Search for the cell housing the specified text and yield its (x, y) center coordinate. 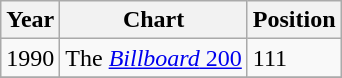
The Billboard 200 (154, 58)
Year (30, 20)
Chart (154, 20)
1990 (30, 58)
111 (294, 58)
Position (294, 20)
